For the text-containing cell, return its midpoint in (x, y) coordinate format. 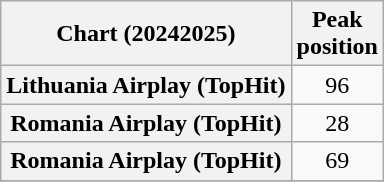
69 (337, 161)
28 (337, 123)
Peakposition (337, 34)
96 (337, 85)
Lithuania Airplay (TopHit) (146, 85)
Chart (20242025) (146, 34)
